Locate the cell with the specified text and output its (x, y) center coordinate. 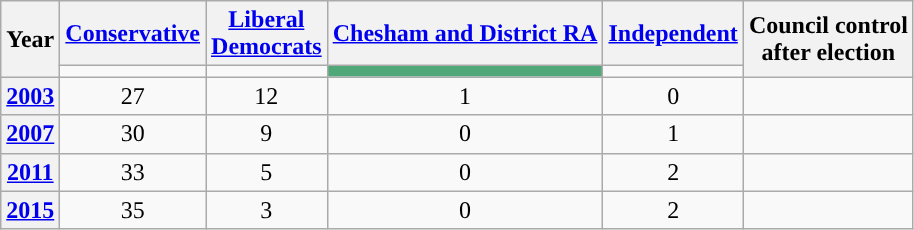
Conservative (133, 34)
2015 (30, 210)
Council controlafter election (828, 39)
27 (133, 96)
12 (267, 96)
Liberal Democrats (267, 34)
2003 (30, 96)
Year (30, 39)
2007 (30, 134)
Independent (673, 34)
2011 (30, 172)
9 (267, 134)
Chesham and District RA (465, 34)
33 (133, 172)
30 (133, 134)
35 (133, 210)
5 (267, 172)
3 (267, 210)
